Capture the cell that displays the provided text and extract its (X, Y) central coordinate. 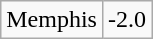
Memphis (52, 19)
-2.0 (126, 19)
